Search for the cell housing the specified text and yield its (x, y) center coordinate. 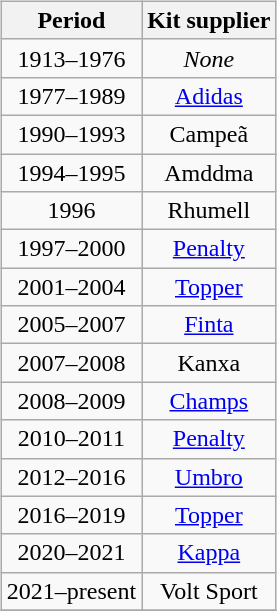
2020–2021 (71, 553)
1977–1989 (71, 96)
Kanxa (209, 363)
1913–1976 (71, 58)
2012–2016 (71, 477)
Kappa (209, 553)
2008–2009 (71, 401)
2005–2007 (71, 325)
Kit supplier (209, 20)
Adidas (209, 96)
Rhumell (209, 211)
2021–present (71, 591)
1996 (71, 211)
1990–1993 (71, 134)
Campeã (209, 134)
Amddma (209, 173)
2010–2011 (71, 439)
1994–1995 (71, 173)
None (209, 58)
Umbro (209, 477)
Finta (209, 325)
2007–2008 (71, 363)
2016–2019 (71, 515)
Volt Sport (209, 591)
2001–2004 (71, 287)
Champs (209, 401)
Period (71, 20)
1997–2000 (71, 249)
